Return (X, Y) of the center of cell containing provided text 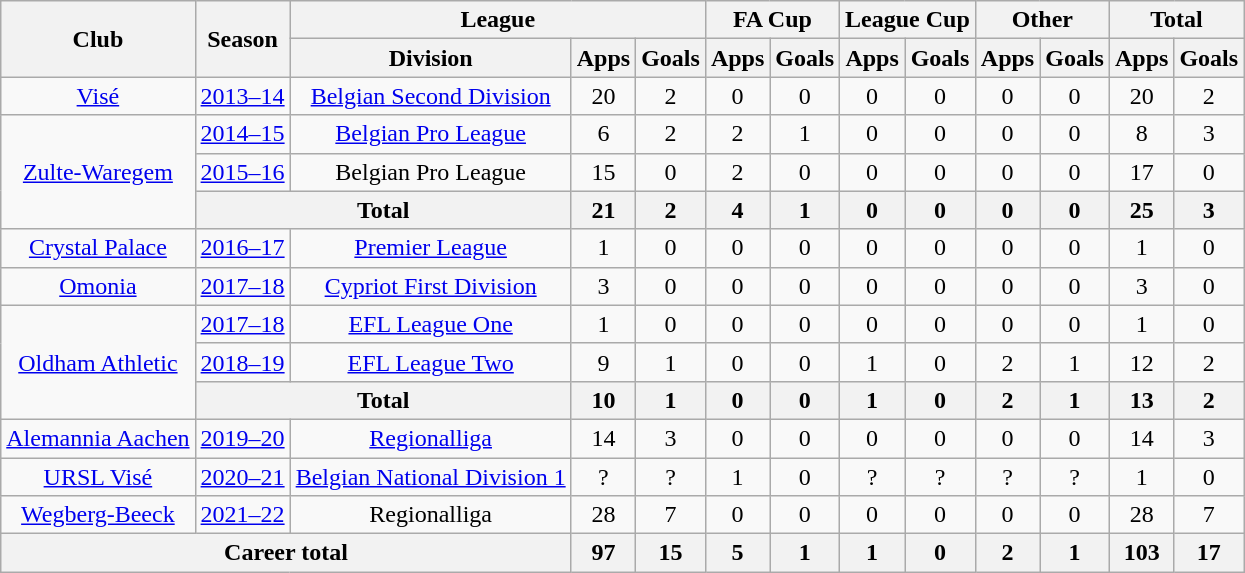
21 (603, 210)
Club (98, 39)
Season (242, 39)
4 (737, 210)
2016–17 (242, 248)
12 (1141, 362)
Crystal Palace (98, 248)
Alemannia Aachen (98, 438)
2021–22 (242, 515)
League Cup (908, 20)
10 (603, 400)
League (498, 20)
Oldham Athletic (98, 362)
2018–19 (242, 362)
25 (1141, 210)
Division (430, 58)
EFL League Two (430, 362)
2013–14 (242, 96)
Other (1042, 20)
Wegberg-Beeck (98, 515)
Visé (98, 96)
2014–15 (242, 134)
8 (1141, 134)
103 (1141, 553)
9 (603, 362)
Cypriot First Division (430, 286)
Belgian National Division 1 (430, 477)
Omonia (98, 286)
5 (737, 553)
EFL League One (430, 324)
FA Cup (772, 20)
Career total (286, 553)
URSL Visé (98, 477)
Premier League (430, 248)
Belgian Second Division (430, 96)
Zulte-Waregem (98, 172)
97 (603, 553)
2020–21 (242, 477)
6 (603, 134)
2019–20 (242, 438)
2015–16 (242, 172)
13 (1141, 400)
